Capture the cell that displays the provided text and extract its [x, y] central coordinate. 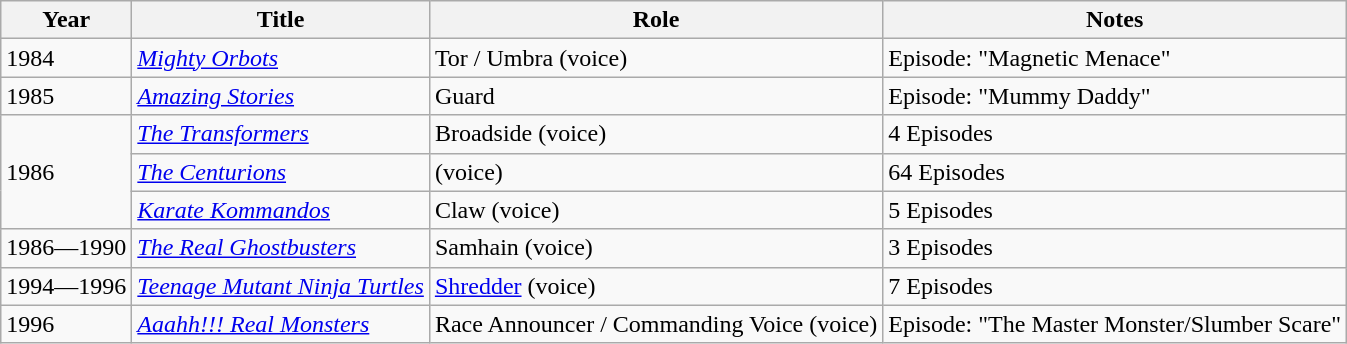
1985 [66, 96]
Amazing Stories [281, 96]
Mighty Orbots [281, 58]
Notes [1115, 20]
1986 [66, 172]
(voice) [656, 172]
The Real Ghostbusters [281, 248]
Karate Kommandos [281, 210]
Episode: "Mummy Daddy" [1115, 96]
Teenage Mutant Ninja Turtles [281, 286]
Broadside (voice) [656, 134]
The Centurions [281, 172]
7 Episodes [1115, 286]
Guard [656, 96]
Race Announcer / Commanding Voice (voice) [656, 324]
Year [66, 20]
Role [656, 20]
64 Episodes [1115, 172]
1984 [66, 58]
Samhain (voice) [656, 248]
The Transformers [281, 134]
Episode: "The Master Monster/Slumber Scare" [1115, 324]
1996 [66, 324]
Shredder (voice) [656, 286]
5 Episodes [1115, 210]
3 Episodes [1115, 248]
Tor / Umbra (voice) [656, 58]
Title [281, 20]
Claw (voice) [656, 210]
Episode: "Magnetic Menace" [1115, 58]
4 Episodes [1115, 134]
1994—1996 [66, 286]
Aaahh!!! Real Monsters [281, 324]
1986—1990 [66, 248]
